Detect which cell encompasses the target text, then output its (x, y) center coordinate. 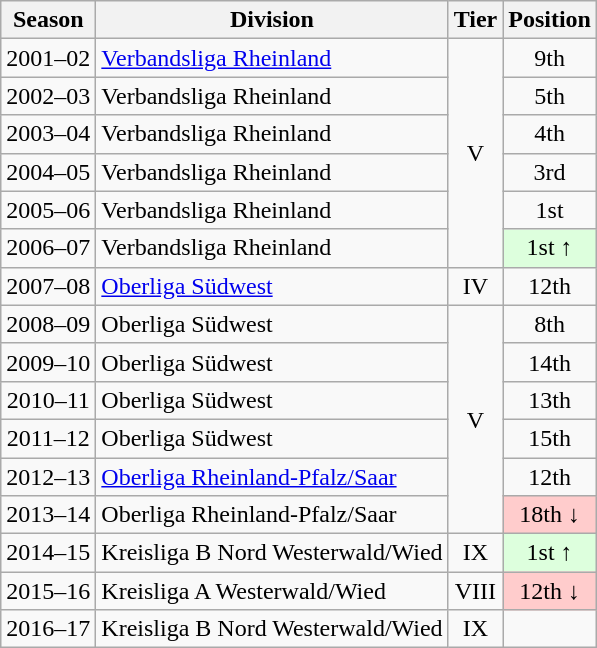
Division (272, 20)
2015–16 (48, 591)
2014–15 (48, 553)
2005–06 (48, 210)
4th (550, 134)
9th (550, 58)
14th (550, 362)
Tier (476, 20)
2010–11 (48, 400)
2012–13 (48, 477)
5th (550, 96)
8th (550, 324)
IV (476, 286)
Season (48, 20)
3rd (550, 172)
2009–10 (48, 362)
1st (550, 210)
2002–03 (48, 96)
15th (550, 438)
2013–14 (48, 515)
12th ↓ (550, 591)
2006–07 (48, 248)
2004–05 (48, 172)
2016–17 (48, 629)
18th ↓ (550, 515)
2001–02 (48, 58)
13th (550, 400)
2007–08 (48, 286)
2011–12 (48, 438)
Kreisliga A Westerwald/Wied (272, 591)
Position (550, 20)
2008–09 (48, 324)
2003–04 (48, 134)
VIII (476, 591)
